Search for the cell housing the specified text and yield its (X, Y) center coordinate. 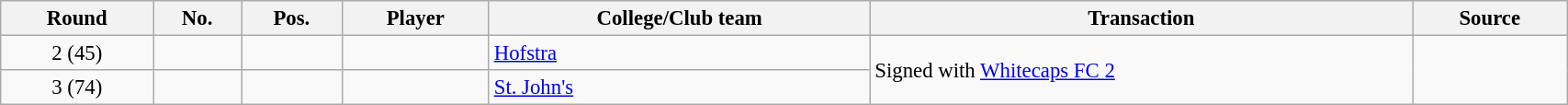
No. (197, 18)
Pos. (292, 18)
Round (77, 18)
3 (74) (77, 87)
St. John's (680, 87)
Transaction (1141, 18)
Hofstra (680, 53)
Signed with Whitecaps FC 2 (1141, 70)
College/Club team (680, 18)
2 (45) (77, 53)
Source (1490, 18)
Player (415, 18)
